Pinpoint the cell where the given text exists, returning its (X, Y) midpoint coordinate. 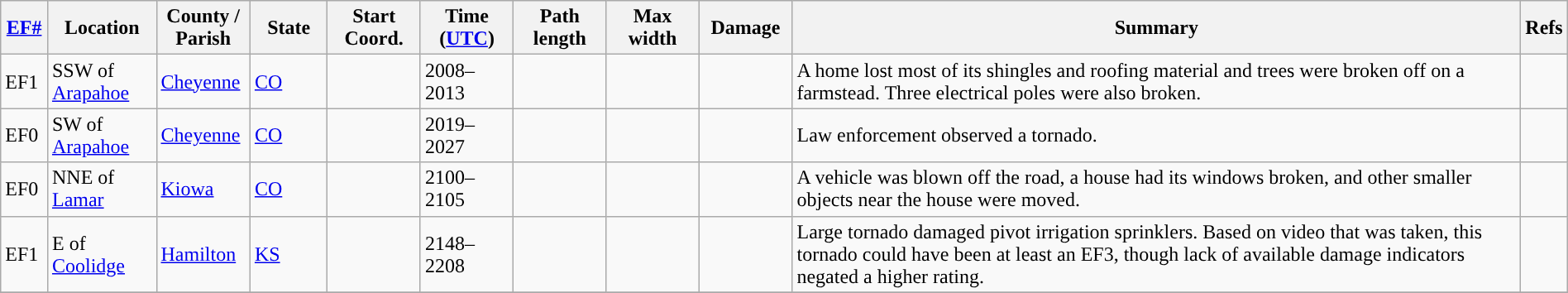
Hamilton (203, 254)
A vehicle was blown off the road, a house had its windows broken, and other smaller objects near the house were moved. (1156, 189)
Time (UTC) (466, 28)
E of Coolidge (102, 254)
SW of Arapahoe (102, 136)
Damage (746, 28)
Start Coord. (374, 28)
Law enforcement observed a tornado. (1156, 136)
KS (289, 254)
NNE of Lamar (102, 189)
Path length (560, 28)
2148–2208 (466, 254)
County / Parish (203, 28)
Location (102, 28)
2008–2013 (466, 81)
A home lost most of its shingles and roofing material and trees were broken off on a farmstead. Three electrical poles were also broken. (1156, 81)
State (289, 28)
Refs (1545, 28)
EF# (25, 28)
2019–2027 (466, 136)
Max width (653, 28)
Summary (1156, 28)
SSW of Arapahoe (102, 81)
2100–2105 (466, 189)
Kiowa (203, 189)
